Output the [x, y] coordinate of the center of the cell containing the given text.  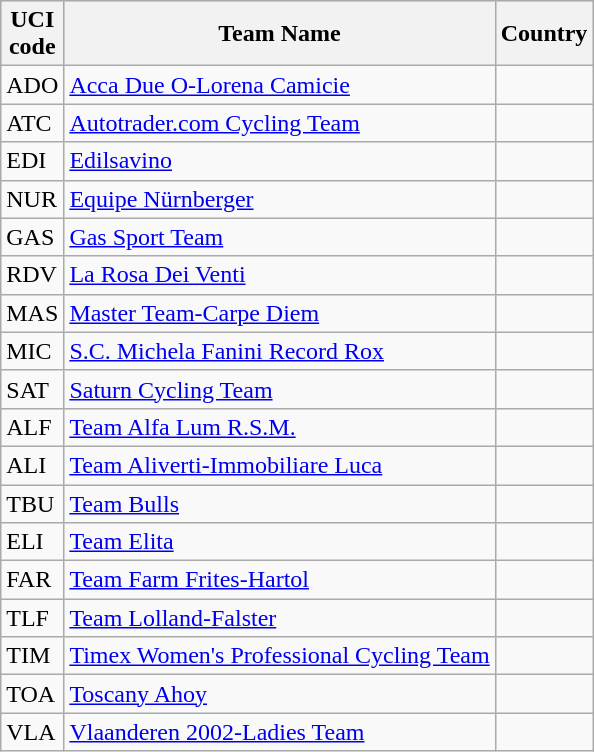
Edilsavino [280, 161]
FAR [32, 580]
Team Farm Frites-Hartol [280, 580]
Saturn Cycling Team [280, 389]
Gas Sport Team [280, 237]
EDI [32, 161]
Team Aliverti-Immobiliare Luca [280, 465]
Master Team-Carpe Diem [280, 313]
Team Lolland-Falster [280, 618]
Team Bulls [280, 503]
Team Elita [280, 542]
MIC [32, 351]
S.C. Michela Fanini Record Rox [280, 351]
TBU [32, 503]
ALF [32, 427]
VLA [32, 732]
MAS [32, 313]
ELI [32, 542]
TLF [32, 618]
ATC [32, 123]
RDV [32, 275]
Timex Women's Professional Cycling Team [280, 656]
GAS [32, 237]
Team Alfa Lum R.S.M. [280, 427]
UCIcode [32, 34]
NUR [32, 199]
Equipe Nürnberger [280, 199]
ALI [32, 465]
Country [544, 34]
Acca Due O-Lorena Camicie [280, 85]
Vlaanderen 2002-Ladies Team [280, 732]
SAT [32, 389]
TOA [32, 694]
Toscany Ahoy [280, 694]
TIM [32, 656]
ADO [32, 85]
Autotrader.com Cycling Team [280, 123]
Team Name [280, 34]
La Rosa Dei Venti [280, 275]
